Return (X, Y) of the center of cell containing provided text 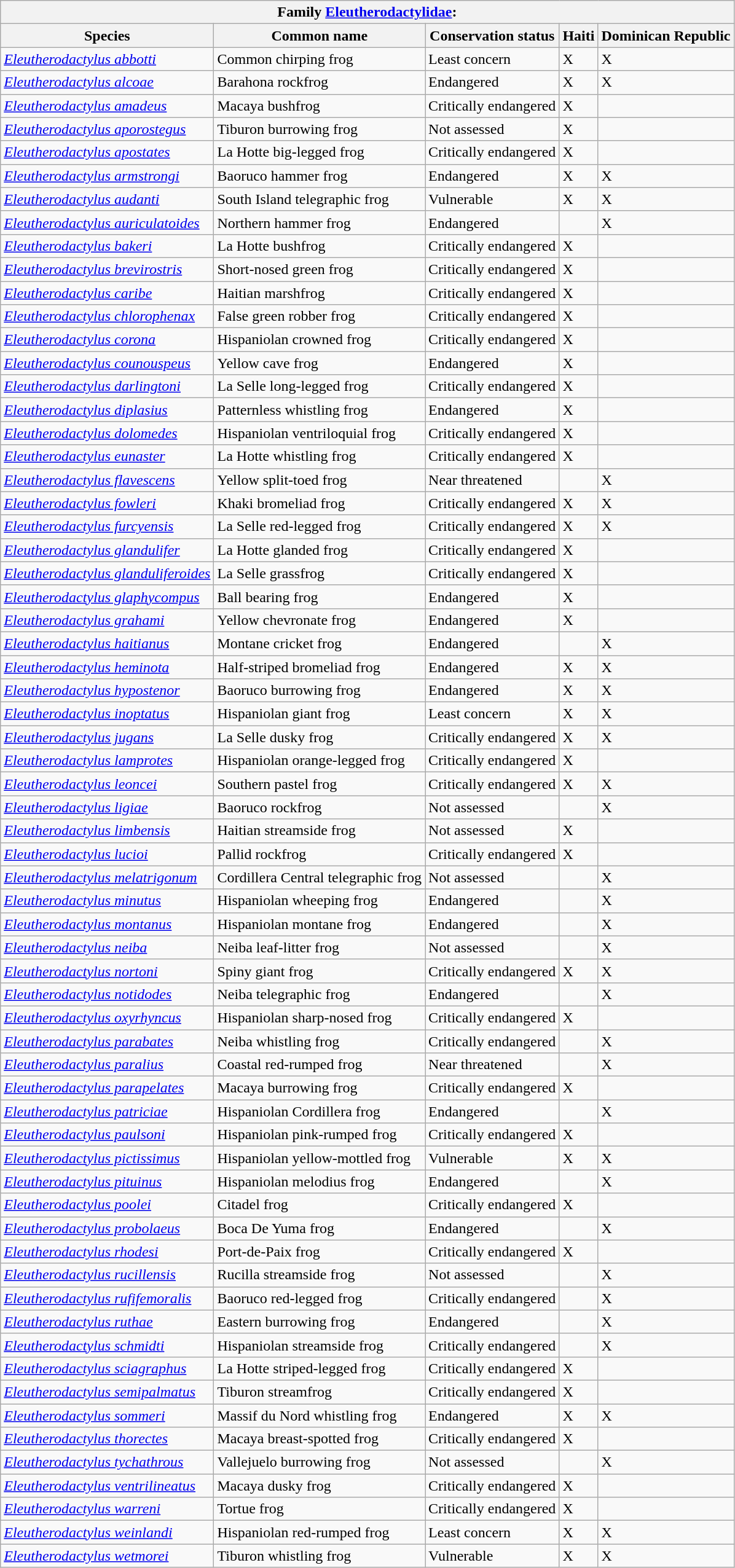
Baoruco burrowing frog (320, 691)
Baoruco rockfrog (320, 807)
Eleutherodactylus nortoni (107, 971)
Hispaniolan yellow-mottled frog (320, 1158)
La Selle dusky frog (320, 737)
Ball bearing frog (320, 597)
Common chirping frog (320, 59)
Eleutherodactylus montanus (107, 924)
La Selle long-legged frog (320, 386)
Eleutherodactylus ventrilineatus (107, 1486)
Eleutherodactylus dolomedes (107, 433)
Eleutherodactylus diplasius (107, 410)
Eleutherodactylus melatrigonum (107, 877)
Eleutherodactylus oxyrhyncus (107, 1017)
Yellow chevronate frog (320, 620)
Eleutherodactylus lamprotes (107, 761)
Eleutherodactylus hypostenor (107, 691)
Eleutherodactylus limbensis (107, 831)
Eleutherodactylus glandulifer (107, 550)
Common name (320, 36)
Eleutherodactylus abbotti (107, 59)
Hispaniolan melodius frog (320, 1182)
Eleutherodactylus ruthae (107, 1322)
South Island telegraphic frog (320, 199)
Hispaniolan giant frog (320, 714)
Pallid rockfrog (320, 854)
Eleutherodactylus minutus (107, 901)
Eleutherodactylus counouspeus (107, 363)
Eleutherodactylus glaphycompus (107, 597)
Eleutherodactylus rucillensis (107, 1275)
Eleutherodactylus apostates (107, 152)
Macaya dusky frog (320, 1486)
Spiny giant frog (320, 971)
La Hotte big-legged frog (320, 152)
Hispaniolan pink-rumped frog (320, 1135)
La Selle grassfrog (320, 573)
Hispaniolan crowned frog (320, 340)
Eleutherodactylus semipalmatus (107, 1392)
Eleutherodactylus eunaster (107, 457)
False green robber frog (320, 316)
Eleutherodactylus inoptatus (107, 714)
Eleutherodactylus patriciae (107, 1111)
Dominican Republic (666, 36)
Baoruco hammer frog (320, 176)
Eleutherodactylus armstrongi (107, 176)
Eastern burrowing frog (320, 1322)
Eleutherodactylus fowleri (107, 503)
Eleutherodactylus schmidti (107, 1345)
Eleutherodactylus probolaeus (107, 1228)
Hispaniolan montane frog (320, 924)
Hispaniolan red-rumped frog (320, 1532)
Hispaniolan orange-legged frog (320, 761)
Eleutherodactylus paulsoni (107, 1135)
Rucilla streamside frog (320, 1275)
Eleutherodactylus sommeri (107, 1415)
Eleutherodactylus parapelates (107, 1088)
Baoruco red-legged frog (320, 1298)
Eleutherodactylus leoncei (107, 784)
Tiburon burrowing frog (320, 129)
Family Eleutherodactylidae: (367, 12)
Montane cricket frog (320, 643)
Tiburon streamfrog (320, 1392)
Hispaniolan streamside frog (320, 1345)
Port-de-Paix frog (320, 1252)
Eleutherodactylus chlorophenax (107, 316)
Eleutherodactylus brevirostris (107, 269)
Boca De Yuma frog (320, 1228)
Massif du Nord whistling frog (320, 1415)
Eleutherodactylus pituinus (107, 1182)
Eleutherodactylus amadeus (107, 106)
Eleutherodactylus notidodes (107, 994)
Khaki bromeliad frog (320, 503)
Eleutherodactylus jugans (107, 737)
La Hotte glanded frog (320, 550)
Haitian marshfrog (320, 293)
Patternless whistling frog (320, 410)
Yellow split-toed frog (320, 480)
Eleutherodactylus auriculatoides (107, 222)
Eleutherodactylus haitianus (107, 643)
Coastal red-rumped frog (320, 1065)
Eleutherodactylus corona (107, 340)
Eleutherodactylus lucioi (107, 854)
Tortue frog (320, 1509)
Macaya bushfrog (320, 106)
Eleutherodactylus parabates (107, 1041)
Eleutherodactylus heminota (107, 667)
Cordillera Central telegraphic frog (320, 877)
Hispaniolan wheeping frog (320, 901)
Eleutherodactylus darlingtoni (107, 386)
La Selle red-legged frog (320, 527)
Hispaniolan Cordillera frog (320, 1111)
La Hotte striped-legged frog (320, 1368)
Hispaniolan sharp-nosed frog (320, 1017)
Haiti (579, 36)
Eleutherodactylus rhodesi (107, 1252)
Eleutherodactylus sciagraphus (107, 1368)
Eleutherodactylus neiba (107, 947)
Eleutherodactylus aporostegus (107, 129)
Eleutherodactylus weinlandi (107, 1532)
Eleutherodactylus ligiae (107, 807)
Hispaniolan ventriloquial frog (320, 433)
Eleutherodactylus caribe (107, 293)
Eleutherodactylus grahami (107, 620)
Barahona rockfrog (320, 82)
Half-striped bromeliad frog (320, 667)
Conservation status (492, 36)
Northern hammer frog (320, 222)
Neiba telegraphic frog (320, 994)
Vallejuelo burrowing frog (320, 1462)
Eleutherodactylus poolei (107, 1205)
La Hotte bushfrog (320, 246)
Southern pastel frog (320, 784)
Macaya breast-spotted frog (320, 1439)
Short-nosed green frog (320, 269)
Eleutherodactylus furcyensis (107, 527)
Eleutherodactylus glanduliferoides (107, 573)
Species (107, 36)
Eleutherodactylus bakeri (107, 246)
Eleutherodactylus tychathrous (107, 1462)
Eleutherodactylus audanti (107, 199)
Eleutherodactylus rufifemoralis (107, 1298)
Eleutherodactylus pictissimus (107, 1158)
Yellow cave frog (320, 363)
Neiba leaf-litter frog (320, 947)
Haitian streamside frog (320, 831)
Tiburon whistling frog (320, 1556)
Eleutherodactylus thorectes (107, 1439)
Citadel frog (320, 1205)
La Hotte whistling frog (320, 457)
Eleutherodactylus warreni (107, 1509)
Eleutherodactylus flavescens (107, 480)
Eleutherodactylus paralius (107, 1065)
Macaya burrowing frog (320, 1088)
Neiba whistling frog (320, 1041)
Eleutherodactylus alcoae (107, 82)
Eleutherodactylus wetmorei (107, 1556)
